Output the [X, Y] coordinate of the center of the cell containing the given text.  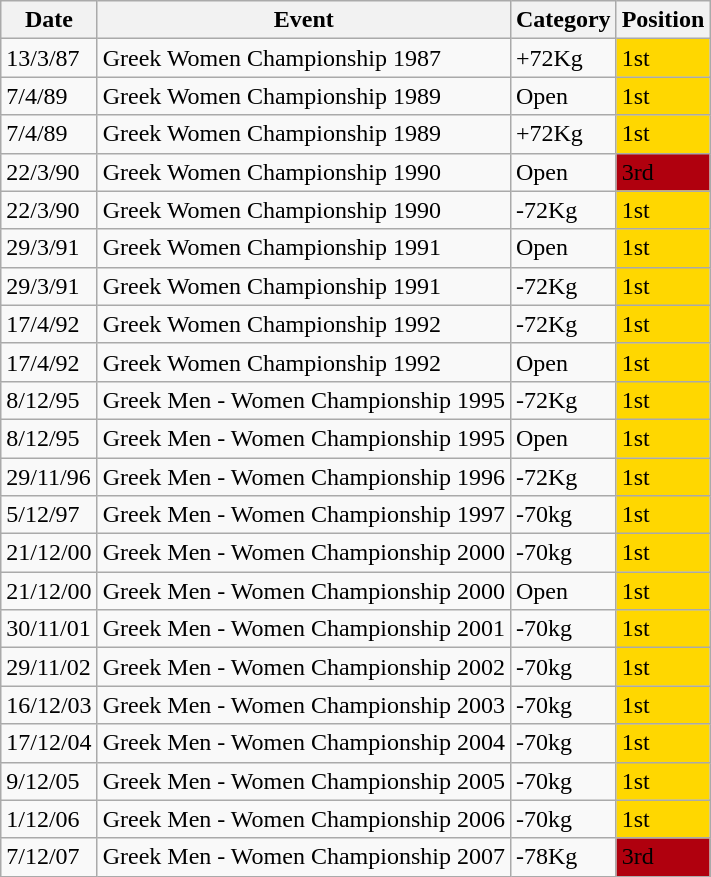
Greek Men - Women Championship 2001 [304, 629]
Greek Men - Women Championship 2004 [304, 743]
Greek Men - Women Championship 2007 [304, 857]
Greek Men - Women Championship 1996 [304, 477]
5/12/97 [49, 515]
Greek Women Championship 1987 [304, 58]
16/12/03 [49, 705]
9/12/05 [49, 781]
Position [663, 20]
1/12/06 [49, 819]
Date [49, 20]
13/3/87 [49, 58]
Greek Men - Women Championship 2005 [304, 781]
30/11/01 [49, 629]
7/12/07 [49, 857]
Greek Men - Women Championship 1997 [304, 515]
Category [563, 20]
29/11/02 [49, 667]
Event [304, 20]
Greek Men - Women Championship 2006 [304, 819]
-78Kg [563, 857]
Greek Men - Women Championship 2003 [304, 705]
29/11/96 [49, 477]
Greek Men - Women Championship 2002 [304, 667]
17/12/04 [49, 743]
